Find where the given text appears and provide that cell's center as [x, y] coordinate. 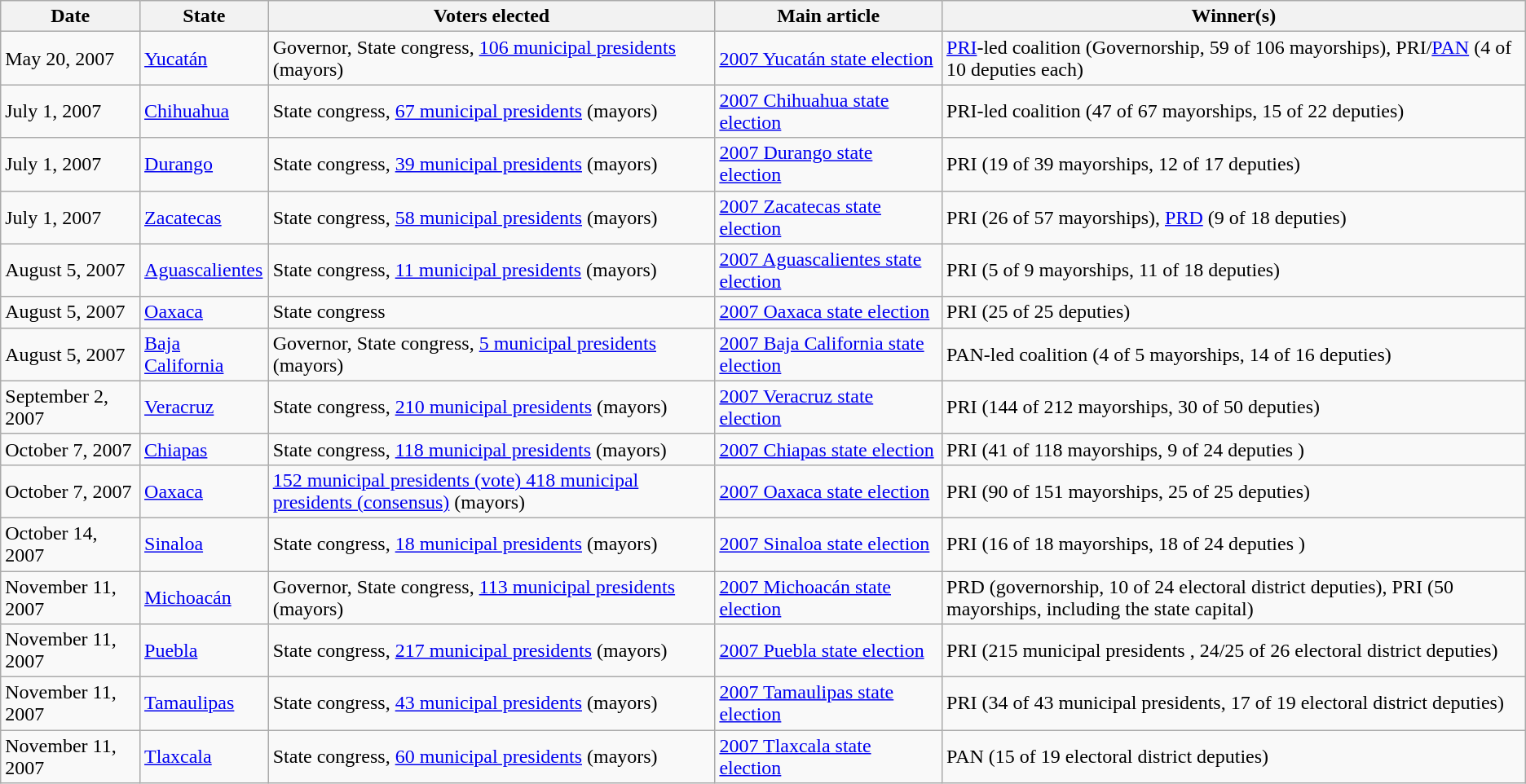
PAN-led coalition (4 of 5 mayorships, 14 of 16 deputies) [1234, 354]
State congress [492, 312]
Winner(s) [1234, 16]
State congress, 58 municipal presidents (mayors) [492, 217]
Chihuahua [205, 111]
PRI (19 of 39 mayorships, 12 of 17 deputies) [1234, 165]
State congress, 11 municipal presidents (mayors) [492, 271]
PRD (governorship, 10 of 24 electoral district deputies), PRI (50 mayorships, including the state capital) [1234, 597]
PRI (215 municipal presidents , 24/25 of 26 electoral district deputies) [1234, 650]
State congress, 39 municipal presidents (mayors) [492, 165]
PRI (5 of 9 mayorships, 11 of 18 deputies) [1234, 271]
State congress, 118 municipal presidents (mayors) [492, 449]
State congress, 67 municipal presidents (mayors) [492, 111]
Main article [828, 16]
2007 Yucatán state election [828, 59]
2007 Baja California state election [828, 354]
2007 Tamaulipas state election [828, 704]
PRI (16 of 18 mayorships, 18 of 24 deputies ) [1234, 544]
Tamaulipas [205, 704]
State congress, 43 municipal presidents (mayors) [492, 704]
PRI-led coalition (47 of 67 mayorships, 15 of 22 deputies) [1234, 111]
2007 Michoacán state election [828, 597]
State [205, 16]
PRI (41 of 118 mayorships, 9 of 24 deputies ) [1234, 449]
2007 Sinaloa state election [828, 544]
PRI (25 of 25 deputies) [1234, 312]
2007 Zacatecas state election [828, 217]
2007 Chiapas state election [828, 449]
State congress, 60 municipal presidents (mayors) [492, 756]
152 municipal presidents (vote) 418 municipal presidents (consensus) (mayors) [492, 491]
May 20, 2007 [70, 59]
2007 Chihuahua state election [828, 111]
Chiapas [205, 449]
2007 Tlaxcala state election [828, 756]
Governor, State congress, 5 municipal presidents (mayors) [492, 354]
State congress, 18 municipal presidents (mayors) [492, 544]
PRI (26 of 57 mayorships), PRD (9 of 18 deputies) [1234, 217]
PRI (90 of 151 mayorships, 25 of 25 deputies) [1234, 491]
Aguascalientes [205, 271]
Governor, State congress, 106 municipal presidents (mayors) [492, 59]
October 14, 2007 [70, 544]
Durango [205, 165]
Puebla [205, 650]
Yucatán [205, 59]
Zacatecas [205, 217]
PAN (15 of 19 electoral district deputies) [1234, 756]
2007 Puebla state election [828, 650]
2007 Veracruz state election [828, 407]
State congress, 210 municipal presidents (mayors) [492, 407]
State congress, 217 municipal presidents (mayors) [492, 650]
Baja California [205, 354]
PRI (144 of 212 mayorships, 30 of 50 deputies) [1234, 407]
Sinaloa [205, 544]
Veracruz [205, 407]
PRI-led coalition (Governorship, 59 of 106 mayorships), PRI/PAN (4 of 10 deputies each) [1234, 59]
2007 Aguascalientes state election [828, 271]
Tlaxcala [205, 756]
Voters elected [492, 16]
2007 Durango state election [828, 165]
Date [70, 16]
PRI (34 of 43 municipal presidents, 17 of 19 electoral district deputies) [1234, 704]
September 2, 2007 [70, 407]
Michoacán [205, 597]
Governor, State congress, 113 municipal presidents (mayors) [492, 597]
